Extract the (x, y) coordinate from the center of the cell holding the provided text.  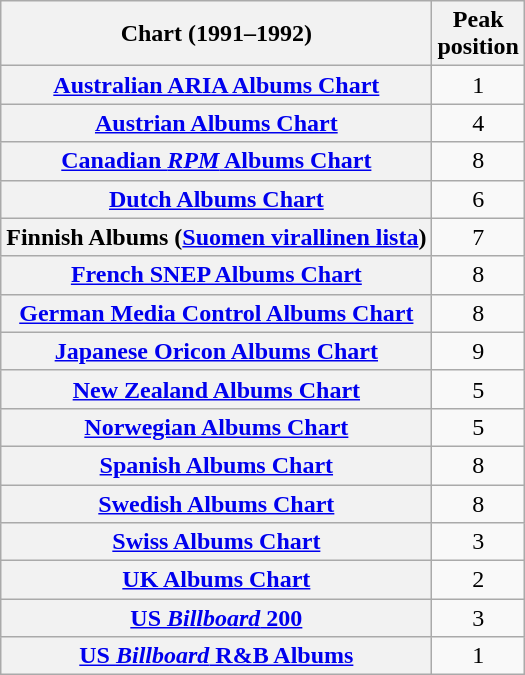
9 (478, 351)
Swiss Albums Chart (216, 542)
Finnish Albums (Suomen virallinen lista) (216, 237)
4 (478, 123)
US Billboard R&B Albums (216, 656)
Peakposition (478, 34)
New Zealand Albums Chart (216, 389)
Chart (1991–1992) (216, 34)
Japanese Oricon Albums Chart (216, 351)
UK Albums Chart (216, 580)
French SNEP Albums Chart (216, 275)
Canadian RPM Albums Chart (216, 161)
Swedish Albums Chart (216, 503)
Austrian Albums Chart (216, 123)
US Billboard 200 (216, 618)
German Media Control Albums Chart (216, 313)
Norwegian Albums Chart (216, 427)
Dutch Albums Chart (216, 199)
6 (478, 199)
7 (478, 237)
2 (478, 580)
Australian ARIA Albums Chart (216, 85)
Spanish Albums Chart (216, 465)
